Return [X, Y] of the center of cell containing provided text 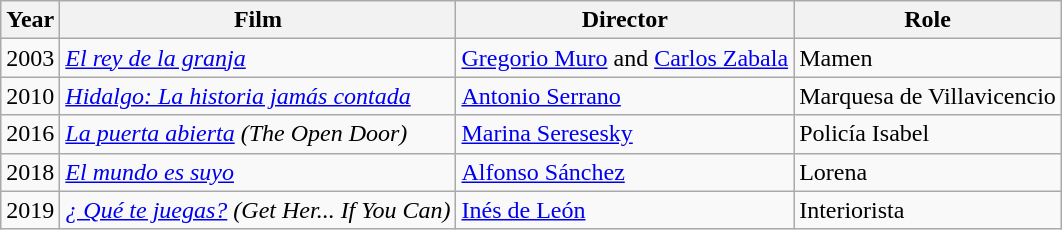
Year [30, 20]
Inés de León [625, 210]
Mamen [928, 58]
2003 [30, 58]
Alfonso Sánchez [625, 172]
Interiorista [928, 210]
El rey de la granja [258, 58]
Marquesa de Villavicencio [928, 96]
Policía Isabel [928, 134]
Role [928, 20]
2019 [30, 210]
Marina Seresesky [625, 134]
Film [258, 20]
2010 [30, 96]
¿ Qué te juegas? (Get Her... If You Can) [258, 210]
2016 [30, 134]
2018 [30, 172]
Antonio Serrano [625, 96]
El mundo es suyo [258, 172]
Gregorio Muro and Carlos Zabala [625, 58]
Hidalgo: La historia jamás contada [258, 96]
La puerta abierta (The Open Door) [258, 134]
Lorena [928, 172]
Director [625, 20]
